Detect which cell encompasses the target text, then output its [X, Y] center coordinate. 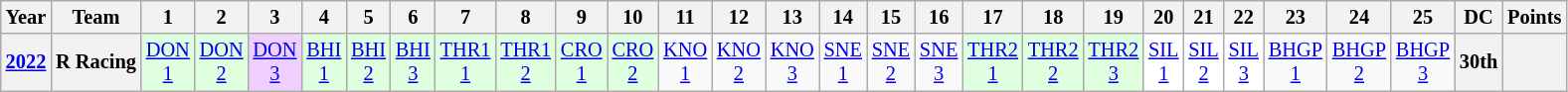
THR23 [1114, 62]
THR22 [1054, 62]
BHGP2 [1359, 62]
15 [891, 17]
11 [685, 17]
23 [1296, 17]
9 [582, 17]
THR11 [465, 62]
22 [1244, 17]
DC [1479, 17]
21 [1203, 17]
Year [26, 17]
14 [843, 17]
5 [368, 17]
8 [525, 17]
THR21 [992, 62]
DON2 [222, 62]
16 [939, 17]
BHI3 [414, 62]
KNO3 [792, 62]
3 [275, 17]
2022 [26, 62]
10 [633, 17]
6 [414, 17]
SIL1 [1163, 62]
CRO2 [633, 62]
Team [95, 17]
KNO1 [685, 62]
19 [1114, 17]
BHGP1 [1296, 62]
SIL2 [1203, 62]
Points [1534, 17]
7 [465, 17]
SIL3 [1244, 62]
KNO2 [739, 62]
SNE3 [939, 62]
13 [792, 17]
2 [222, 17]
24 [1359, 17]
BHI1 [324, 62]
BHGP3 [1423, 62]
18 [1054, 17]
BHI2 [368, 62]
20 [1163, 17]
DON3 [275, 62]
4 [324, 17]
SNE2 [891, 62]
17 [992, 17]
25 [1423, 17]
THR12 [525, 62]
SNE1 [843, 62]
30th [1479, 62]
1 [168, 17]
CRO1 [582, 62]
DON1 [168, 62]
R Racing [95, 62]
12 [739, 17]
